Identify which cell holds the provided text, then report its [X, Y] central coordinate. 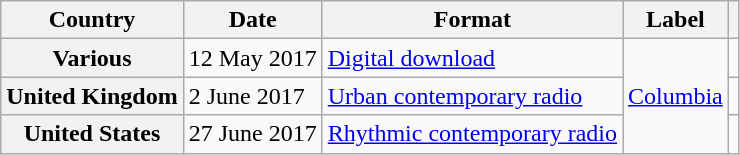
Rhythmic contemporary radio [472, 134]
27 June 2017 [252, 134]
Label [676, 20]
United Kingdom [92, 96]
Urban contemporary radio [472, 96]
Various [92, 58]
Columbia [676, 96]
Digital download [472, 58]
Format [472, 20]
2 June 2017 [252, 96]
Country [92, 20]
United States [92, 134]
12 May 2017 [252, 58]
Date [252, 20]
